Scan for the cell matching the given text and deliver its (X, Y) coordinate at center. 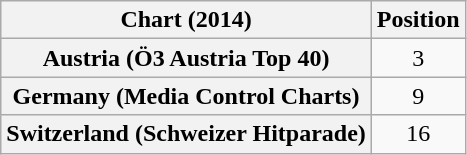
3 (418, 58)
Chart (2014) (186, 20)
Austria (Ö3 Austria Top 40) (186, 58)
9 (418, 96)
Switzerland (Schweizer Hitparade) (186, 134)
Germany (Media Control Charts) (186, 96)
Position (418, 20)
16 (418, 134)
